Pinpoint the cell where the given text exists, returning its [x, y] midpoint coordinate. 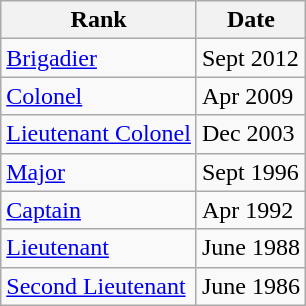
Dec 2003 [250, 134]
Captain [99, 210]
Date [250, 20]
Colonel [99, 96]
June 1988 [250, 248]
Sept 1996 [250, 172]
Apr 1992 [250, 210]
Major [99, 172]
June 1986 [250, 286]
Apr 2009 [250, 96]
Sept 2012 [250, 58]
Lieutenant [99, 248]
Brigadier [99, 58]
Rank [99, 20]
Second Lieutenant [99, 286]
Lieutenant Colonel [99, 134]
